Capture the cell that displays the provided text and extract its (X, Y) central coordinate. 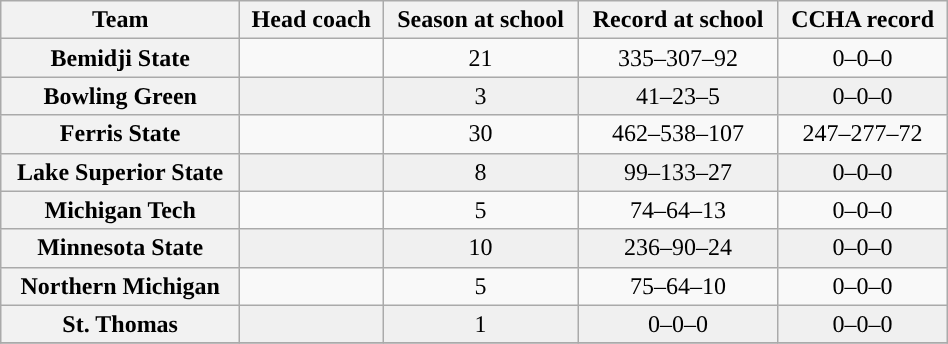
Season at school (480, 20)
247–277–72 (862, 134)
Ferris State (120, 134)
Bowling Green (120, 96)
462–538–107 (678, 134)
Head coach (312, 20)
236–90–24 (678, 248)
Team (120, 20)
335–307–92 (678, 58)
Minnesota State (120, 248)
41–23–5 (678, 96)
21 (480, 58)
1 (480, 324)
99–133–27 (678, 172)
10 (480, 248)
30 (480, 134)
3 (480, 96)
Michigan Tech (120, 210)
Bemidji State (120, 58)
St. Thomas (120, 324)
75–64–10 (678, 286)
74–64–13 (678, 210)
Northern Michigan (120, 286)
8 (480, 172)
Record at school (678, 20)
Lake Superior State (120, 172)
CCHA record (862, 20)
